From the cell containing the given text, extract its center point as (X, Y) coordinate. 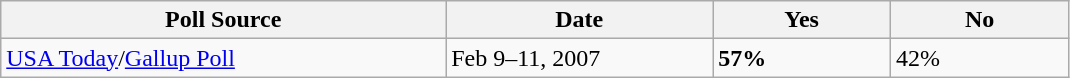
Date (580, 20)
57% (802, 58)
42% (980, 58)
No (980, 20)
Feb 9–11, 2007 (580, 58)
Yes (802, 20)
USA Today/Gallup Poll (224, 58)
Poll Source (224, 20)
